Return (x, y) of the center of cell containing provided text 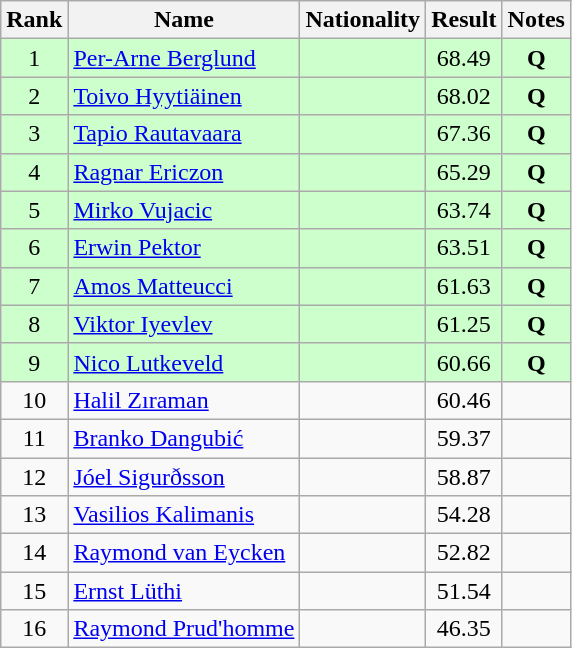
Viktor Iyevlev (184, 324)
65.29 (464, 172)
5 (34, 210)
16 (34, 629)
1 (34, 58)
52.82 (464, 553)
Mirko Vujacic (184, 210)
12 (34, 477)
Raymond van Eycken (184, 553)
Name (184, 20)
61.25 (464, 324)
Rank (34, 20)
14 (34, 553)
13 (34, 515)
Ernst Lüthi (184, 591)
Nico Lutkeveld (184, 362)
Jóel Sigurðsson (184, 477)
9 (34, 362)
58.87 (464, 477)
6 (34, 248)
Ragnar Ericzon (184, 172)
Halil Zıraman (184, 400)
Result (464, 20)
8 (34, 324)
67.36 (464, 134)
51.54 (464, 591)
10 (34, 400)
60.46 (464, 400)
59.37 (464, 438)
Notes (536, 20)
4 (34, 172)
3 (34, 134)
46.35 (464, 629)
63.51 (464, 248)
54.28 (464, 515)
15 (34, 591)
68.02 (464, 96)
Nationality (363, 20)
63.74 (464, 210)
61.63 (464, 286)
60.66 (464, 362)
Branko Dangubić (184, 438)
Toivo Hyytiäinen (184, 96)
Per-Arne Berglund (184, 58)
Erwin Pektor (184, 248)
Vasilios Kalimanis (184, 515)
2 (34, 96)
68.49 (464, 58)
11 (34, 438)
Raymond Prud'homme (184, 629)
Tapio Rautavaara (184, 134)
Amos Matteucci (184, 286)
7 (34, 286)
